For the text-containing cell, return its midpoint in (x, y) coordinate format. 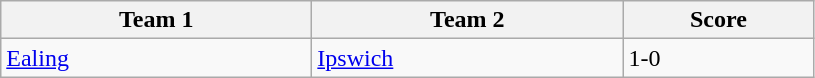
Score (718, 20)
1-0 (718, 58)
Ealing (156, 58)
Team 1 (156, 20)
Ipswich (468, 58)
Team 2 (468, 20)
